Locate the cell with the specified text and output its (X, Y) center coordinate. 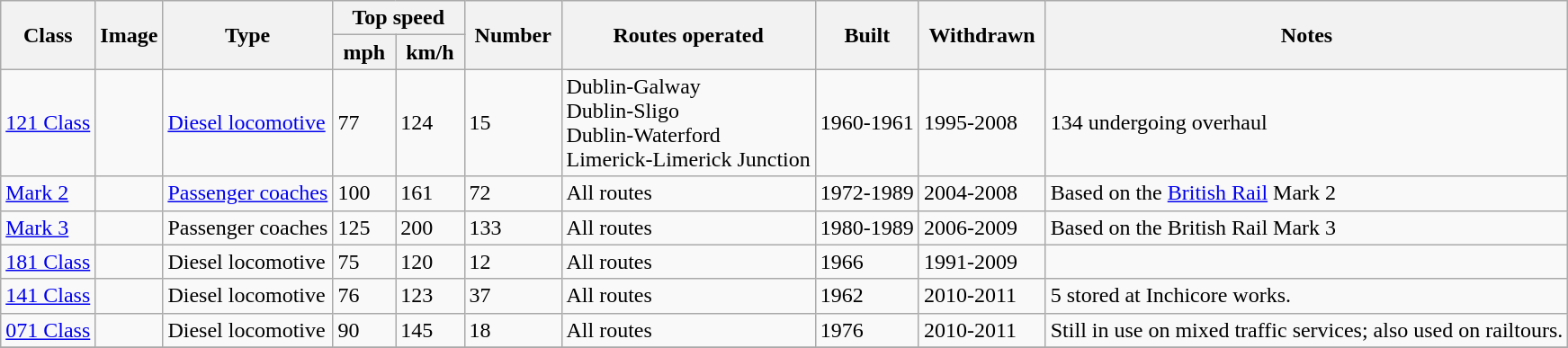
Dublin-GalwayDublin-SligoDublin-WaterfordLimerick-Limerick Junction (688, 122)
1976 (867, 330)
Mark 2 (49, 193)
37 (513, 296)
120 (430, 262)
Notes (1306, 35)
72 (513, 193)
071 Class (49, 330)
141 Class (49, 296)
1972-1989 (867, 193)
100 (364, 193)
1966 (867, 262)
Withdrawn (982, 35)
1962 (867, 296)
Image (130, 35)
1980-1989 (867, 228)
Number (513, 35)
75 (364, 262)
121 Class (49, 122)
5 stored at Inchicore works. (1306, 296)
15 (513, 122)
Mark 3 (49, 228)
Based on the British Rail Mark 2 (1306, 193)
161 (430, 193)
145 (430, 330)
1995-2008 (982, 122)
Built (867, 35)
90 (364, 330)
18 (513, 330)
124 (430, 122)
125 (364, 228)
76 (364, 296)
Routes operated (688, 35)
mph (364, 52)
133 (513, 228)
km/h (430, 52)
Type (248, 35)
Top speed (399, 18)
1991-2009 (982, 262)
200 (430, 228)
77 (364, 122)
1960-1961 (867, 122)
Still in use on mixed traffic services; also used on railtours. (1306, 330)
2006-2009 (982, 228)
Class (49, 35)
Based on the British Rail Mark 3 (1306, 228)
134 undergoing overhaul (1306, 122)
2004-2008 (982, 193)
123 (430, 296)
12 (513, 262)
181 Class (49, 262)
